Search for the cell housing the specified text and yield its (X, Y) center coordinate. 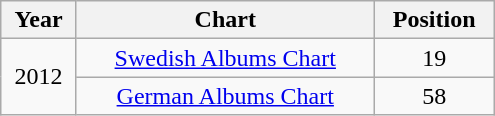
Swedish Albums Chart (225, 58)
19 (434, 58)
58 (434, 96)
Position (434, 20)
2012 (39, 77)
German Albums Chart (225, 96)
Chart (225, 20)
Year (39, 20)
